For the text-containing cell, return its midpoint in (x, y) coordinate format. 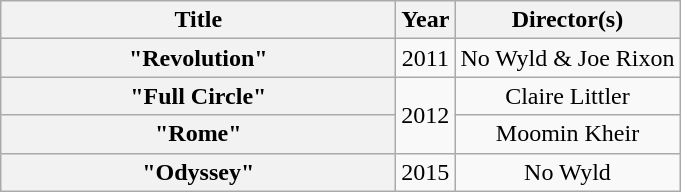
2012 (426, 115)
Year (426, 20)
No Wyld & Joe Rixon (568, 58)
Claire Littler (568, 96)
"Rome" (198, 134)
2015 (426, 172)
2011 (426, 58)
"Revolution" (198, 58)
No Wyld (568, 172)
"Full Circle" (198, 96)
Title (198, 20)
Director(s) (568, 20)
Moomin Kheir (568, 134)
"Odyssey" (198, 172)
